Search for the cell housing the specified text and yield its [X, Y] center coordinate. 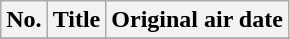
Title [76, 20]
Original air date [198, 20]
No. [24, 20]
